Capture the cell that displays the provided text and extract its (X, Y) central coordinate. 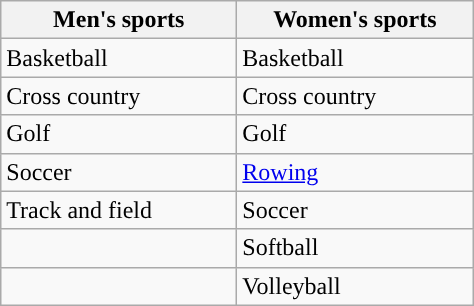
Track and field (119, 210)
Women's sports (355, 20)
Volleyball (355, 286)
Men's sports (119, 20)
Rowing (355, 172)
Softball (355, 248)
